From the cell containing the given text, extract its center point as (x, y) coordinate. 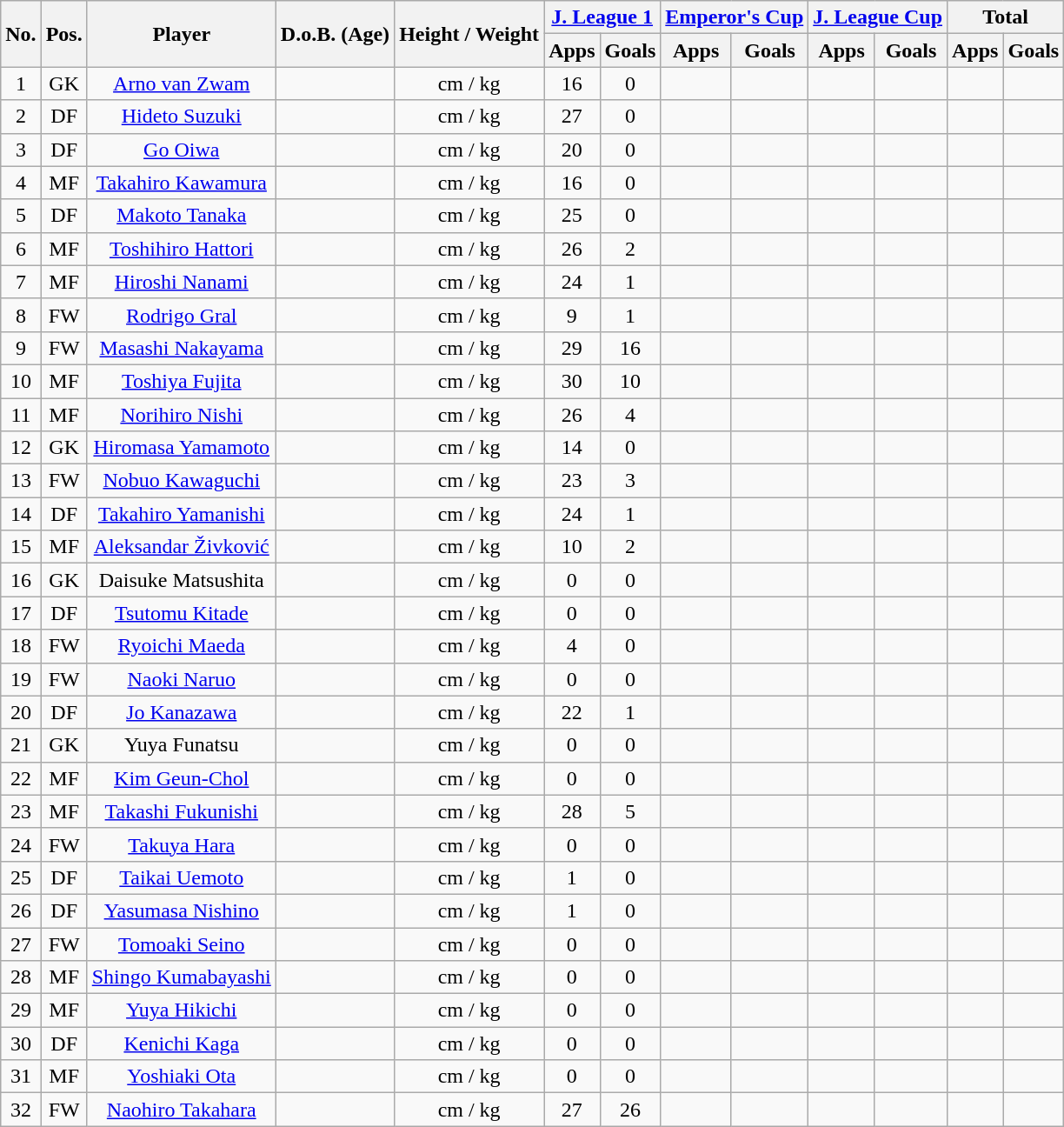
8 (21, 315)
Naohiro Takahara (181, 1110)
6 (21, 249)
Taikai Uemoto (181, 877)
J. League Cup (878, 17)
Yuya Funatsu (181, 745)
Tsutomu Kitade (181, 613)
13 (21, 481)
19 (21, 679)
Arno van Zwam (181, 83)
Yuya Hikichi (181, 1010)
Rodrigo Gral (181, 315)
31 (21, 1077)
Masashi Nakayama (181, 348)
Ryoichi Maeda (181, 646)
Emperor's Cup (735, 17)
12 (21, 448)
Naoki Naruo (181, 679)
11 (21, 415)
Toshihiro Hattori (181, 249)
Nobuo Kawaguchi (181, 481)
Shingo Kumabayashi (181, 977)
Kenichi Kaga (181, 1044)
Aleksandar Živković (181, 547)
17 (21, 613)
Takashi Fukunishi (181, 811)
21 (21, 745)
Takuya Hara (181, 844)
Takahiro Kawamura (181, 183)
Total (1006, 17)
J. League 1 (602, 17)
18 (21, 646)
Daisuke Matsushita (181, 580)
32 (21, 1110)
Tomoaki Seino (181, 944)
Jo Kanazawa (181, 712)
15 (21, 547)
Player (181, 34)
Makoto Tanaka (181, 216)
Hiroshi Nanami (181, 282)
Norihiro Nishi (181, 415)
D.o.B. (Age) (335, 34)
Height / Weight (469, 34)
Yoshiaki Ota (181, 1077)
7 (21, 282)
Hiromasa Yamamoto (181, 448)
Toshiya Fujita (181, 381)
Go Oiwa (181, 150)
Takahiro Yamanishi (181, 514)
Kim Geun-Chol (181, 778)
Yasumasa Nishino (181, 910)
Hideto Suzuki (181, 117)
No. (21, 34)
Pos. (64, 34)
